Search for the cell housing the specified text and yield its (X, Y) center coordinate. 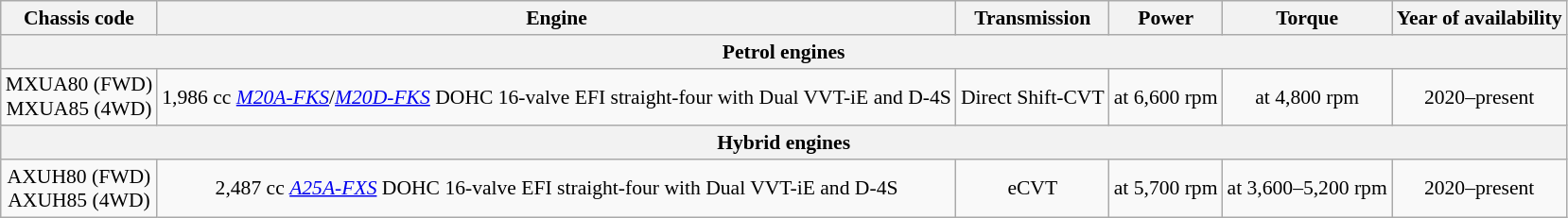
Hybrid engines (784, 143)
Engine (556, 18)
MXUA80 (FWD)MXUA85 (4WD) (79, 96)
1,986 cc M20A-FKS/M20D-FKS DOHC 16-valve EFI straight-four with Dual VVT-iE and D-4S (556, 96)
Direct Shift-CVT (1033, 96)
at 3,600–5,200 rpm (1307, 189)
at 6,600 rpm (1166, 96)
Year of availability (1479, 18)
AXUH80 (FWD)AXUH85 (4WD) (79, 189)
Transmission (1033, 18)
2,487 cc A25A-FXS DOHC 16-valve EFI straight-four with Dual VVT-iE and D-4S (556, 189)
Petrol engines (784, 52)
Chassis code (79, 18)
eCVT (1033, 189)
at 4,800 rpm (1307, 96)
at 5,700 rpm (1166, 189)
Torque (1307, 18)
Power (1166, 18)
